Determine the (x, y) coordinate at the center of the cell enclosing the given text.  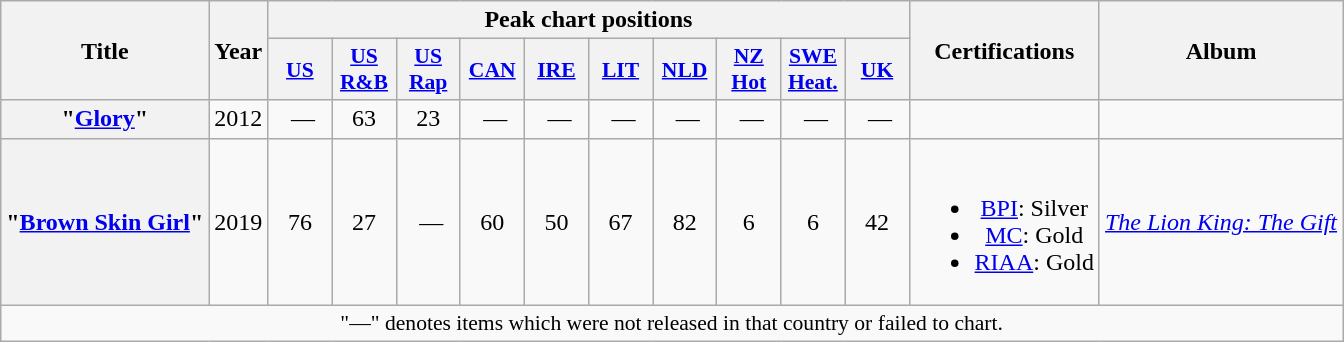
USRap (428, 70)
2012 (238, 119)
67 (620, 222)
50 (556, 222)
CAN (492, 70)
42 (877, 222)
USR&B (364, 70)
76 (300, 222)
63 (364, 119)
NZHot (749, 70)
27 (364, 222)
Album (1220, 50)
"—" denotes items which were not released in that country or failed to chart. (672, 323)
23 (428, 119)
Peak chart positions (588, 20)
NLD (685, 70)
"Brown Skin Girl" (105, 222)
US (300, 70)
2019 (238, 222)
The Lion King: The Gift (1220, 222)
Title (105, 50)
Year (238, 50)
60 (492, 222)
IRE (556, 70)
"Glory" (105, 119)
SWEHeat. (813, 70)
UK (877, 70)
82 (685, 222)
BPI: SilverMC: GoldRIAA: Gold (1004, 222)
LIT (620, 70)
Certifications (1004, 50)
